Output the [x, y] coordinate of the center of the cell containing the given text.  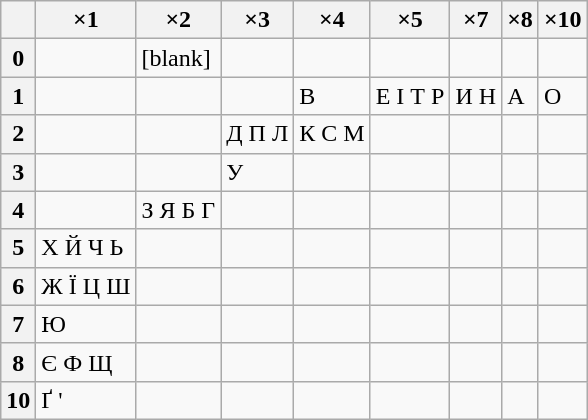
4 [18, 210]
Є Ф Щ [86, 362]
К С М [332, 134]
3 [18, 172]
7 [18, 324]
0 [18, 58]
[blank] [178, 58]
×4 [332, 20]
×7 [476, 20]
Ю [86, 324]
Х Й Ч Ь [86, 248]
1 [18, 96]
×3 [258, 20]
×10 [562, 20]
А [520, 96]
Е І Т Р [410, 96]
У [258, 172]
О [562, 96]
×1 [86, 20]
5 [18, 248]
З Я Б Г [178, 210]
6 [18, 286]
8 [18, 362]
Ґ ' [86, 400]
2 [18, 134]
×2 [178, 20]
10 [18, 400]
В [332, 96]
×8 [520, 20]
×5 [410, 20]
Ж Ї Ц Ш [86, 286]
Д П Л [258, 134]
И Н [476, 96]
